Search for the cell housing the specified text and yield its [X, Y] center coordinate. 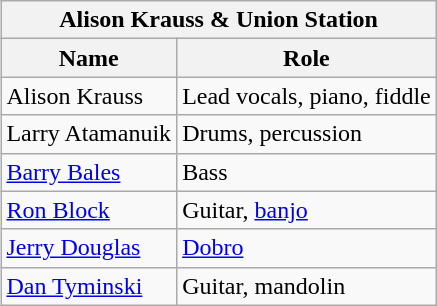
Barry Bales [89, 172]
Dobro [307, 248]
Bass [307, 172]
Name [89, 58]
Role [307, 58]
Alison Krauss [89, 96]
Dan Tyminski [89, 286]
Jerry Douglas [89, 248]
Guitar, banjo [307, 210]
Larry Atamanuik [89, 134]
Guitar, mandolin [307, 286]
Lead vocals, piano, fiddle [307, 96]
Drums, percussion [307, 134]
Alison Krauss & Union Station [218, 20]
Ron Block [89, 210]
